From the cell containing the given text, extract its center point as [X, Y] coordinate. 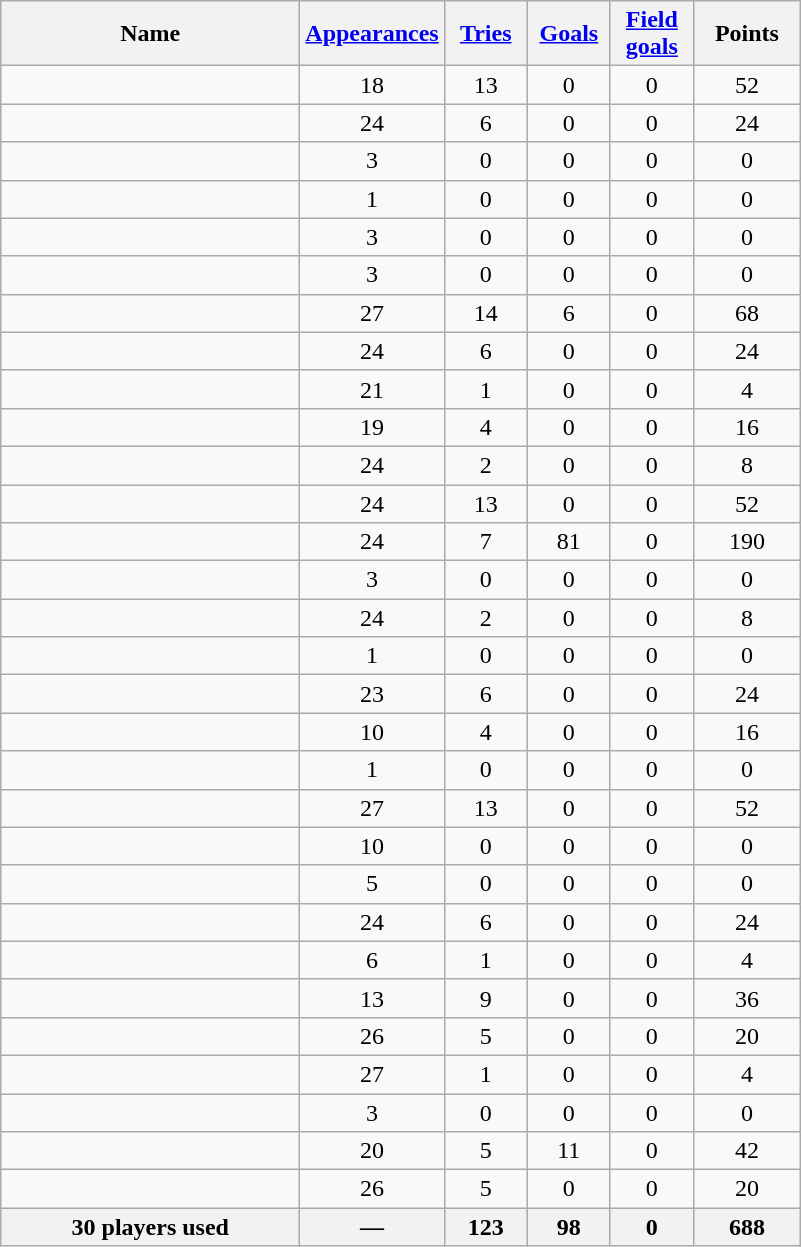
30 players used [150, 1227]
688 [746, 1227]
9 [486, 998]
123 [486, 1227]
42 [746, 1151]
18 [372, 85]
Tries [486, 34]
36 [746, 998]
7 [486, 542]
Field goals [652, 34]
68 [746, 313]
23 [372, 694]
Goals [568, 34]
Name [150, 34]
Points [746, 34]
11 [568, 1151]
— [372, 1227]
81 [568, 542]
14 [486, 313]
19 [372, 427]
21 [372, 389]
Appearances [372, 34]
190 [746, 542]
98 [568, 1227]
